Return [X, Y] of the center of cell containing provided text 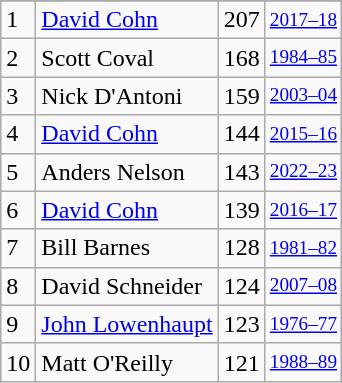
2017–18 [303, 20]
121 [242, 362]
168 [242, 58]
1981–82 [303, 248]
9 [18, 324]
Anders Nelson [127, 172]
John Lowenhaupt [127, 324]
159 [242, 96]
123 [242, 324]
10 [18, 362]
1988–89 [303, 362]
139 [242, 210]
2 [18, 58]
Scott Coval [127, 58]
7 [18, 248]
5 [18, 172]
8 [18, 286]
Matt O'Reilly [127, 362]
1984–85 [303, 58]
144 [242, 134]
Nick D'Antoni [127, 96]
2003–04 [303, 96]
207 [242, 20]
2016–17 [303, 210]
3 [18, 96]
Bill Barnes [127, 248]
1976–77 [303, 324]
128 [242, 248]
2015–16 [303, 134]
David Schneider [127, 286]
4 [18, 134]
2007–08 [303, 286]
6 [18, 210]
2022–23 [303, 172]
1 [18, 20]
143 [242, 172]
124 [242, 286]
